Determine the [X, Y] coordinate at the center of the cell enclosing the given text.  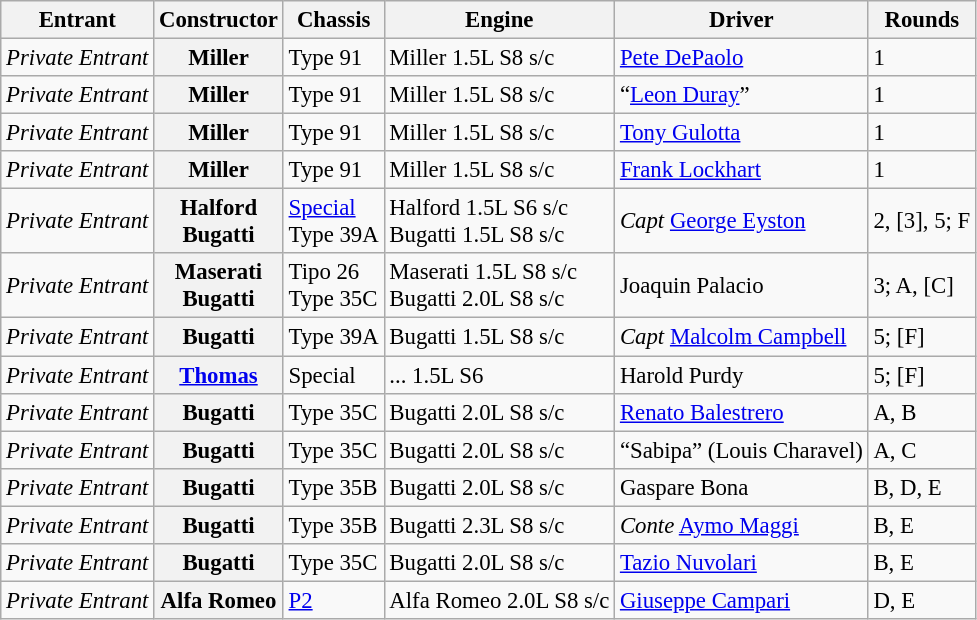
Bugatti 2.3L S8 s/c [500, 525]
Engine [500, 20]
Rounds [922, 20]
Tipo 26 Type 35C [334, 286]
Halford 1.5L S6 s/cBugatti 1.5L S8 s/c [500, 222]
Pete DePaolo [742, 58]
2, [3], 5; F [922, 222]
Alfa Romeo [219, 600]
Tazio Nuvolari [742, 563]
MaseratiBugatti [219, 286]
B, D, E [922, 487]
Tony Gulotta [742, 133]
Conte Aymo Maggi [742, 525]
P2 [334, 600]
“Leon Duray” [742, 95]
Giuseppe Campari [742, 600]
Special [334, 375]
Driver [742, 20]
Gaspare Bona [742, 487]
Renato Balestrero [742, 412]
Frank Lockhart [742, 170]
Entrant [78, 20]
SpecialType 39A [334, 222]
Bugatti 1.5L S8 s/c [500, 337]
3; A, [C] [922, 286]
Harold Purdy [742, 375]
HalfordBugatti [219, 222]
Constructor [219, 20]
Chassis [334, 20]
Maserati 1.5L S8 s/cBugatti 2.0L S8 s/c [500, 286]
A, B [922, 412]
Capt Malcolm Campbell [742, 337]
A, C [922, 450]
... 1.5L S6 [500, 375]
Type 39A [334, 337]
D, E [922, 600]
Alfa Romeo 2.0L S8 s/c [500, 600]
Joaquin Palacio [742, 286]
Thomas [219, 375]
“Sabipa” (Louis Charavel) [742, 450]
Capt George Eyston [742, 222]
